Detect which cell encompasses the target text, then output its [X, Y] center coordinate. 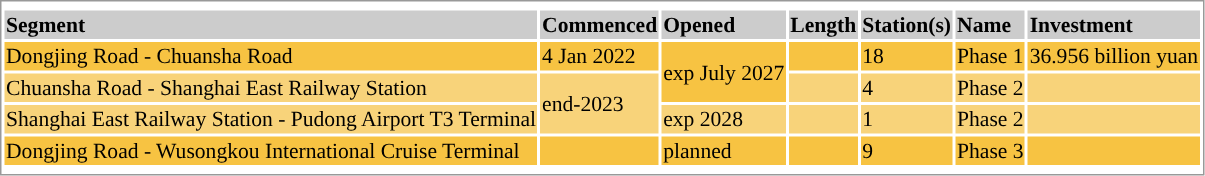
4 Jan 2022 [600, 56]
exp 2028 [724, 119]
Phase 3 [991, 150]
18 [907, 56]
planned [724, 150]
end-2023 [600, 104]
Length [824, 24]
1 [907, 119]
Opened [724, 24]
Investment [1114, 24]
Segment [270, 24]
Station(s) [907, 24]
Dongjing Road - Chuansha Road [270, 56]
Dongjing Road - Wusongkou International Cruise Terminal [270, 150]
exp July 2027 [724, 72]
4 [907, 88]
9 [907, 150]
Shanghai East Railway Station - Pudong Airport T3 Terminal [270, 119]
Phase 1 [991, 56]
Commenced [600, 24]
Chuansha Road - Shanghai East Railway Station [270, 88]
Name [991, 24]
36.956 billion yuan [1114, 56]
